Determine the [X, Y] coordinate at the center of the cell enclosing the given text.  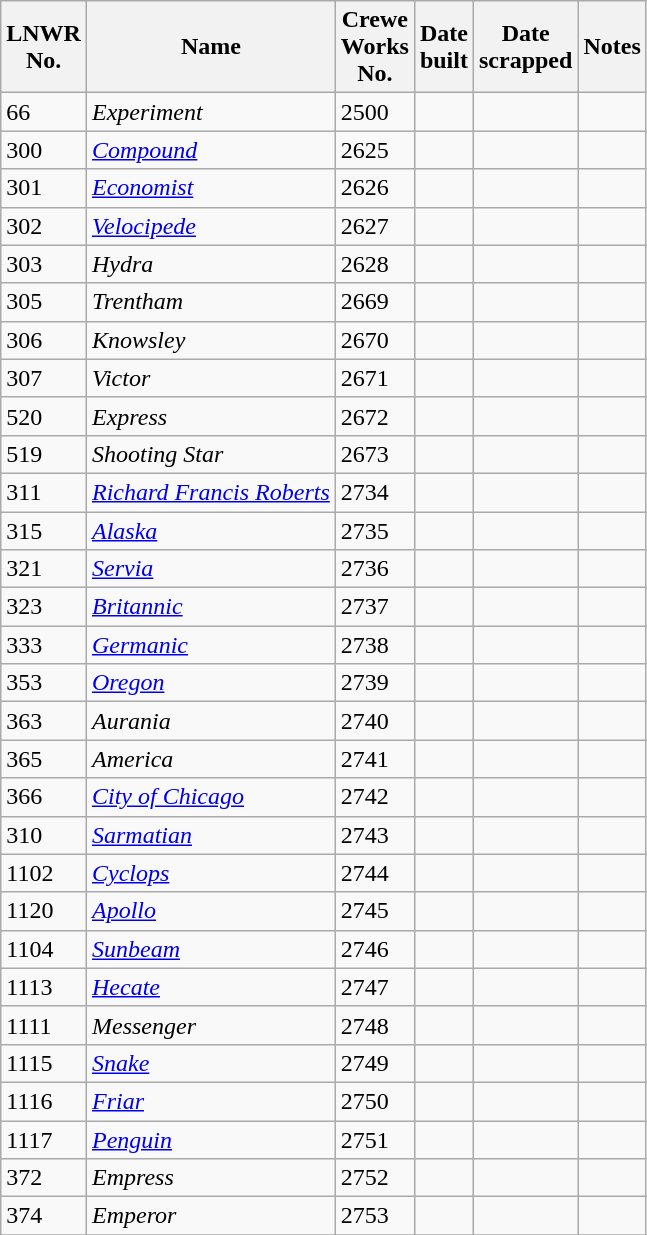
Express [210, 416]
Datescrapped [525, 47]
2743 [374, 835]
Aurania [210, 721]
1116 [44, 1101]
Hydra [210, 264]
Knowsley [210, 340]
Germanic [210, 645]
Sarmatian [210, 835]
2747 [374, 987]
Richard Francis Roberts [210, 492]
Emperor [210, 1216]
2673 [374, 454]
2500 [374, 112]
Notes [612, 47]
1113 [44, 987]
302 [44, 226]
519 [44, 454]
303 [44, 264]
America [210, 759]
2741 [374, 759]
2626 [374, 188]
1115 [44, 1063]
2746 [374, 949]
2625 [374, 150]
Apollo [210, 911]
365 [44, 759]
301 [44, 188]
2628 [374, 264]
1104 [44, 949]
Oregon [210, 683]
2738 [374, 645]
2740 [374, 721]
Snake [210, 1063]
520 [44, 416]
353 [44, 683]
Friar [210, 1101]
2745 [374, 911]
2748 [374, 1025]
1111 [44, 1025]
306 [44, 340]
Name [210, 47]
Victor [210, 378]
372 [44, 1178]
311 [44, 492]
307 [44, 378]
2750 [374, 1101]
2736 [374, 569]
1102 [44, 873]
2744 [374, 873]
Penguin [210, 1139]
323 [44, 607]
366 [44, 797]
LNWRNo. [44, 47]
2739 [374, 683]
Britannic [210, 607]
Alaska [210, 531]
374 [44, 1216]
2751 [374, 1139]
Servia [210, 569]
66 [44, 112]
2734 [374, 492]
2669 [374, 302]
Sunbeam [210, 949]
Experiment [210, 112]
2735 [374, 531]
321 [44, 569]
315 [44, 531]
Economist [210, 188]
363 [44, 721]
2672 [374, 416]
Empress [210, 1178]
2670 [374, 340]
300 [44, 150]
Trentham [210, 302]
Compound [210, 150]
2742 [374, 797]
Velocipede [210, 226]
2627 [374, 226]
305 [44, 302]
Datebuilt [444, 47]
2671 [374, 378]
Cyclops [210, 873]
2749 [374, 1063]
Shooting Star [210, 454]
2753 [374, 1216]
1120 [44, 911]
CreweWorksNo. [374, 47]
1117 [44, 1139]
2737 [374, 607]
2752 [374, 1178]
Messenger [210, 1025]
333 [44, 645]
Hecate [210, 987]
City of Chicago [210, 797]
310 [44, 835]
